Search for the cell housing the specified text and yield its (X, Y) center coordinate. 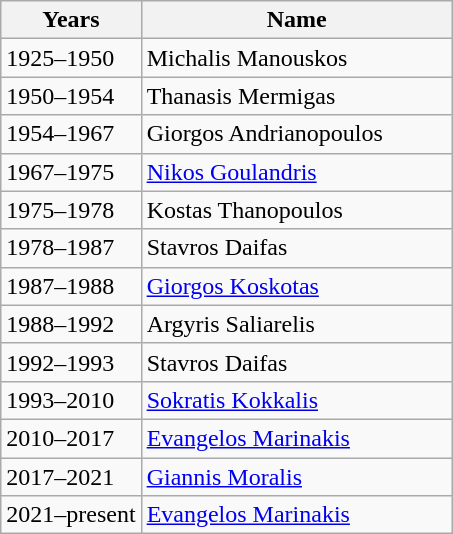
Thanasis Mermigas (296, 96)
1992–1993 (71, 362)
Argyris Saliarelis (296, 324)
Name (296, 20)
1975–1978 (71, 210)
Giannis Moralis (296, 477)
1967–1975 (71, 172)
Giorgos Koskotas (296, 286)
1993–2010 (71, 400)
1987–1988 (71, 286)
1978–1987 (71, 248)
Years (71, 20)
Nikos Goulandris (296, 172)
1988–1992 (71, 324)
Sokratis Kokkalis (296, 400)
1950–1954 (71, 96)
1954–1967 (71, 134)
Kostas Thanopoulos (296, 210)
2017–2021 (71, 477)
2010–2017 (71, 438)
1925–1950 (71, 58)
Michalis Manouskos (296, 58)
Giorgos Andrianopoulos (296, 134)
2021–present (71, 515)
